From the cell containing the given text, extract its center point as [x, y] coordinate. 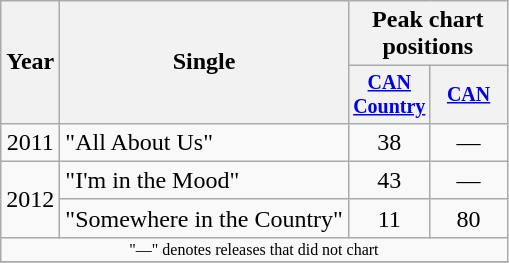
CAN [468, 94]
2011 [30, 142]
CAN Country [389, 94]
"All About Us" [204, 142]
Peak chartpositions [428, 34]
11 [389, 218]
"—" denotes releases that did not chart [254, 249]
38 [389, 142]
"Somewhere in the Country" [204, 218]
"I'm in the Mood" [204, 180]
Year [30, 62]
Single [204, 62]
2012 [30, 199]
80 [468, 218]
43 [389, 180]
